Output the (X, Y) coordinate of the center of the cell containing the given text.  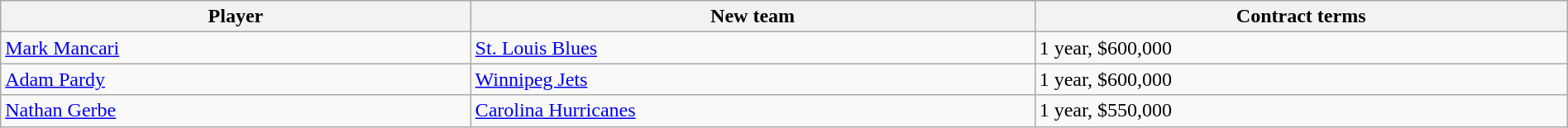
New team (753, 17)
Adam Pardy (236, 79)
Mark Mancari (236, 48)
Carolina Hurricanes (753, 111)
St. Louis Blues (753, 48)
Winnipeg Jets (753, 79)
Contract terms (1301, 17)
1 year, $550,000 (1301, 111)
Player (236, 17)
Nathan Gerbe (236, 111)
